Capture the cell that displays the provided text and extract its [x, y] central coordinate. 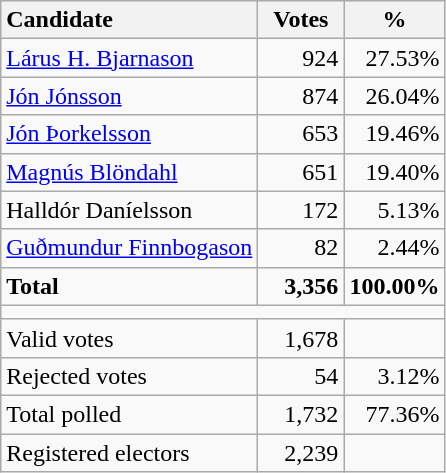
19.46% [394, 134]
3.12% [394, 376]
Lárus H. Bjarnason [130, 58]
Jón Jónsson [130, 96]
Halldór Daníelsson [130, 210]
Registered electors [130, 453]
2,239 [301, 453]
54 [301, 376]
Valid votes [130, 338]
100.00% [394, 286]
5.13% [394, 210]
3,356 [301, 286]
Jón Þorkelsson [130, 134]
Candidate [130, 20]
Total [130, 286]
Votes [301, 20]
Guðmundur Finnbogason [130, 248]
1,678 [301, 338]
77.36% [394, 414]
Rejected votes [130, 376]
82 [301, 248]
19.40% [394, 172]
27.53% [394, 58]
874 [301, 96]
26.04% [394, 96]
Magnús Blöndahl [130, 172]
924 [301, 58]
Total polled [130, 414]
1,732 [301, 414]
651 [301, 172]
653 [301, 134]
172 [301, 210]
2.44% [394, 248]
% [394, 20]
